Find where the given text appears and provide that cell's center as (x, y) coordinate. 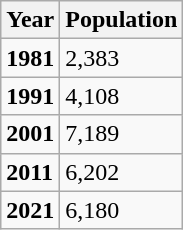
1991 (30, 96)
2011 (30, 172)
7,189 (122, 134)
Year (30, 20)
6,180 (122, 210)
2001 (30, 134)
1981 (30, 58)
2021 (30, 210)
4,108 (122, 96)
Population (122, 20)
2,383 (122, 58)
6,202 (122, 172)
